Search for the cell housing the specified text and yield its (X, Y) center coordinate. 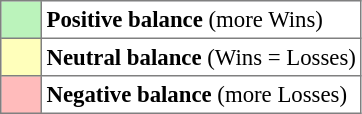
Positive balance (more Wins) (201, 20)
Neutral balance (Wins = Losses) (201, 57)
Negative balance (more Losses) (201, 95)
